Search for the cell housing the specified text and yield its (x, y) center coordinate. 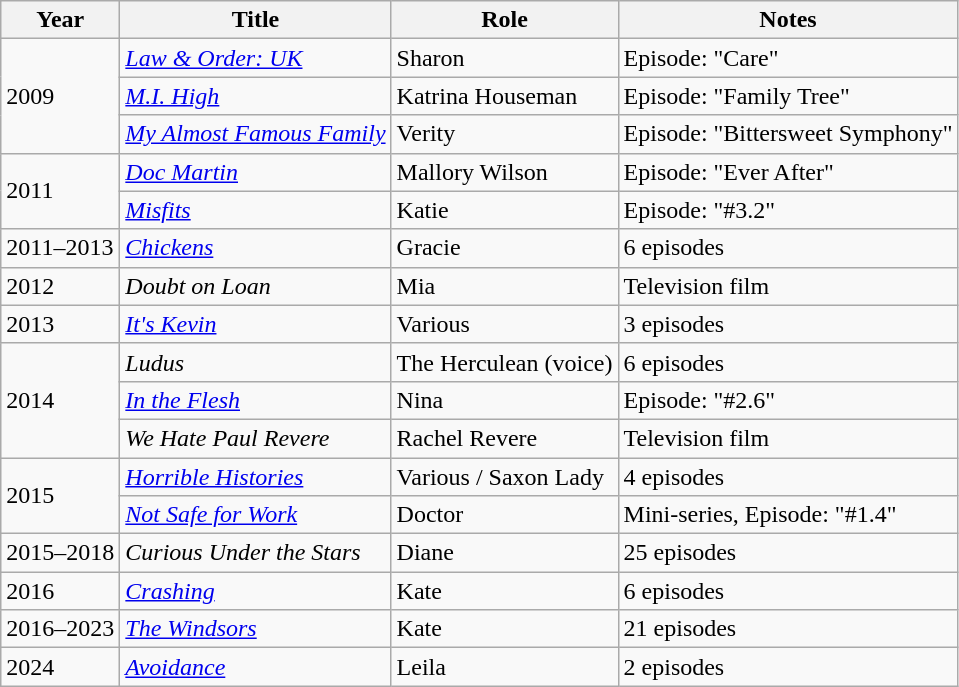
Sharon (504, 58)
We Hate Paul Revere (256, 438)
The Herculean (voice) (504, 362)
Gracie (504, 248)
M.I. High (256, 96)
25 episodes (788, 553)
2013 (60, 324)
Doc Martin (256, 172)
Chickens (256, 248)
Curious Under the Stars (256, 553)
2015–2018 (60, 553)
2016–2023 (60, 629)
Ludus (256, 362)
Avoidance (256, 667)
21 episodes (788, 629)
Doubt on Loan (256, 286)
Mallory Wilson (504, 172)
It's Kevin (256, 324)
Episode: "#3.2" (788, 210)
Not Safe for Work (256, 515)
2009 (60, 96)
Episode: "Bittersweet Symphony" (788, 134)
The Windsors (256, 629)
Doctor (504, 515)
Leila (504, 667)
2 episodes (788, 667)
Katie (504, 210)
Katrina Houseman (504, 96)
2016 (60, 591)
Crashing (256, 591)
Episode: "Care" (788, 58)
2012 (60, 286)
Verity (504, 134)
2011–2013 (60, 248)
2011 (60, 191)
Nina (504, 400)
Various / Saxon Lady (504, 477)
2024 (60, 667)
Rachel Revere (504, 438)
Various (504, 324)
3 episodes (788, 324)
Diane (504, 553)
My Almost Famous Family (256, 134)
Year (60, 20)
Episode: "#2.6" (788, 400)
Episode: "Family Tree" (788, 96)
2014 (60, 400)
Mia (504, 286)
Mini-series, Episode: "#1.4" (788, 515)
Horrible Histories (256, 477)
Role (504, 20)
Law & Order: UK (256, 58)
Misfits (256, 210)
2015 (60, 496)
Title (256, 20)
Episode: "Ever After" (788, 172)
In the Flesh (256, 400)
Notes (788, 20)
4 episodes (788, 477)
